Extract the (x, y) coordinate from the center of the cell holding the provided text.  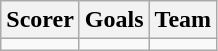
Goals (114, 20)
Scorer (40, 20)
Team (183, 20)
